Detect which cell encompasses the target text, then output its [x, y] center coordinate. 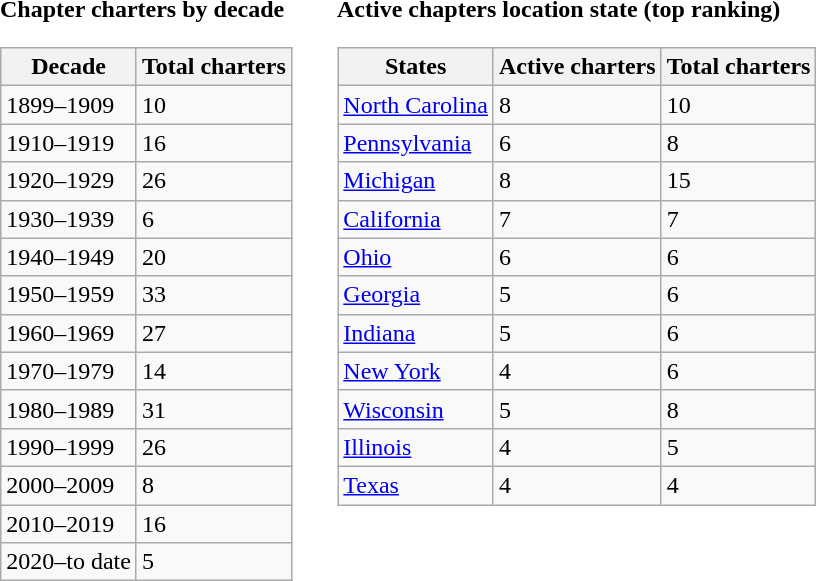
California [416, 219]
27 [214, 333]
Illinois [416, 447]
Michigan [416, 181]
Georgia [416, 295]
14 [214, 371]
1980–1989 [69, 409]
Wisconsin [416, 409]
1950–1959 [69, 295]
1990–1999 [69, 447]
2010–2019 [69, 523]
New York [416, 371]
States [416, 67]
1930–1939 [69, 219]
1920–1929 [69, 181]
2020–to date [69, 562]
2000–2009 [69, 485]
1910–1919 [69, 143]
North Carolina [416, 105]
1899–1909 [69, 105]
20 [214, 257]
Indiana [416, 333]
Ohio [416, 257]
31 [214, 409]
1940–1949 [69, 257]
Texas [416, 485]
15 [738, 181]
Pennsylvania [416, 143]
33 [214, 295]
Active charters [577, 67]
Decade [69, 67]
1960–1969 [69, 333]
1970–1979 [69, 371]
